Return [x, y] of the center of cell containing provided text 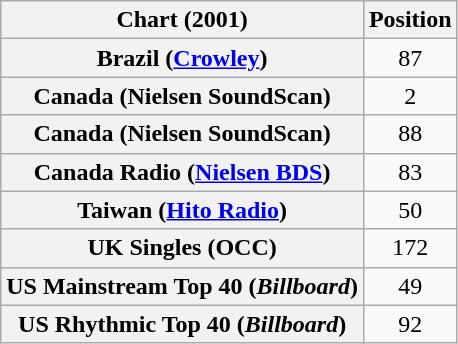
US Mainstream Top 40 (Billboard) [182, 286]
49 [410, 286]
US Rhythmic Top 40 (Billboard) [182, 324]
Brazil (Crowley) [182, 58]
UK Singles (OCC) [182, 248]
92 [410, 324]
Position [410, 20]
Canada Radio (Nielsen BDS) [182, 172]
87 [410, 58]
88 [410, 134]
Taiwan (Hito Radio) [182, 210]
83 [410, 172]
172 [410, 248]
Chart (2001) [182, 20]
50 [410, 210]
2 [410, 96]
